Determine the (x, y) coordinate at the center of the cell enclosing the given text.  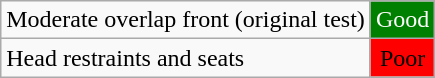
Moderate overlap front (original test) (186, 20)
Head restraints and seats (186, 58)
Poor (402, 58)
Good (402, 20)
